Determine the [X, Y] coordinate at the center of the cell enclosing the given text.  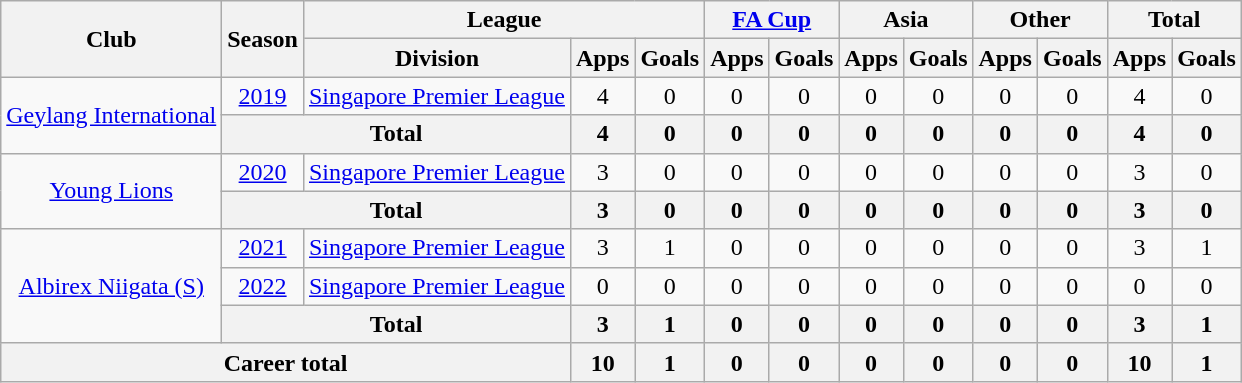
Club [112, 39]
2019 [263, 96]
Season [263, 39]
2020 [263, 172]
Geylang International [112, 115]
FA Cup [772, 20]
Asia [906, 20]
Division [436, 58]
Career total [286, 362]
League [504, 20]
2021 [263, 248]
2022 [263, 286]
Other [1040, 20]
Young Lions [112, 191]
Albirex Niigata (S) [112, 286]
